For the text-containing cell, return its midpoint in [X, Y] coordinate format. 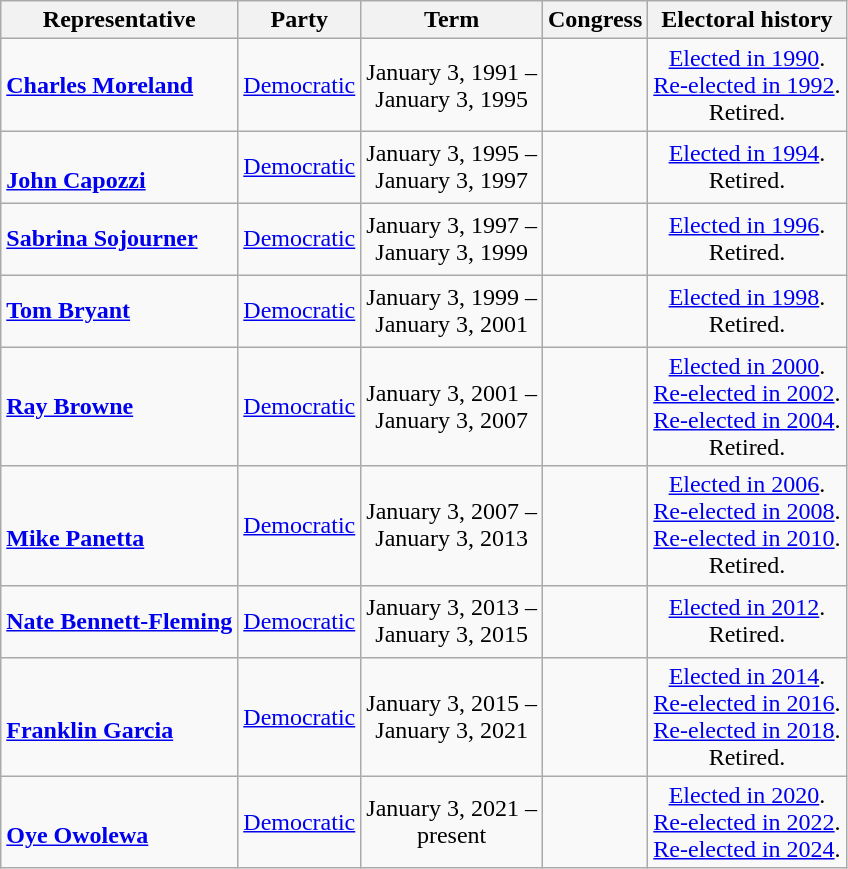
Charles Moreland [120, 85]
January 3, 1991 –January 3, 1995 [452, 85]
Elected in 2000.Re-elected in 2002.Re-elected in 2004. Retired. [747, 406]
Elected in 2012. Retired. [747, 621]
January 3, 2015 –January 3, 2021 [452, 716]
January 3, 1995 –January 3, 1997 [452, 167]
Oye Owolewa [120, 822]
January 3, 1999 –January 3, 2001 [452, 311]
Mike Panetta [120, 526]
January 3, 2001 –January 3, 2007 [452, 406]
January 3, 2007 –January 3, 2013 [452, 526]
Sabrina Sojourner [120, 239]
Elected in 1998. Retired. [747, 311]
Tom Bryant [120, 311]
Elected in 1990.Re-elected in 1992. Retired. [747, 85]
Elected in 1994. Retired. [747, 167]
Congress [594, 20]
Elected in 2020.Re-elected in 2022.Re-elected in 2024. [747, 822]
January 3, 1997 –January 3, 1999 [452, 239]
Term [452, 20]
Elected in 2014.Re-elected in 2016.Re-elected in 2018. Retired. [747, 716]
Representative [120, 20]
Electoral history [747, 20]
January 3, 2013 –January 3, 2015 [452, 621]
John Capozzi [120, 167]
January 3, 2021 –present [452, 822]
Party [300, 20]
Ray Browne [120, 406]
Elected in 2006.Re-elected in 2008.Re-elected in 2010. Retired. [747, 526]
Nate Bennett-Fleming [120, 621]
Franklin Garcia [120, 716]
Elected in 1996. Retired. [747, 239]
